Extract the [X, Y] coordinate from the center of the cell holding the provided text.  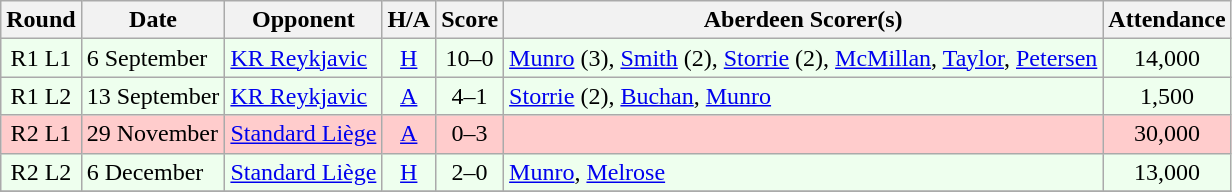
6 December [153, 172]
H/A [409, 20]
30,000 [1167, 134]
R1 L2 [41, 96]
1,500 [1167, 96]
R1 L1 [41, 58]
Aberdeen Scorer(s) [804, 20]
Storrie (2), Buchan, Munro [804, 96]
29 November [153, 134]
Attendance [1167, 20]
R2 L1 [41, 134]
Round [41, 20]
10–0 [470, 58]
4–1 [470, 96]
Score [470, 20]
Opponent [304, 20]
0–3 [470, 134]
Munro, Melrose [804, 172]
2–0 [470, 172]
6 September [153, 58]
13 September [153, 96]
14,000 [1167, 58]
Munro (3), Smith (2), Storrie (2), McMillan, Taylor, Petersen [804, 58]
Date [153, 20]
13,000 [1167, 172]
R2 L2 [41, 172]
